Return (x, y) of the center of cell containing provided text 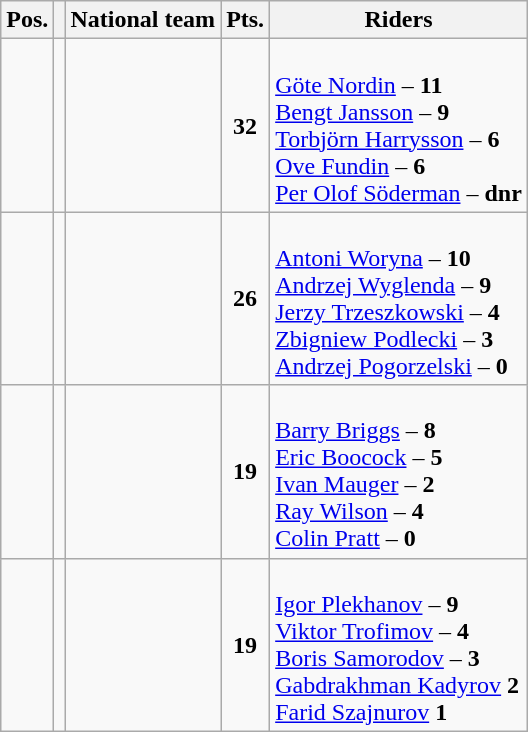
Antoni Woryna – 10 Andrzej Wyglenda – 9 Jerzy Trzeszkowski – 4 Zbigniew Podlecki – 3 Andrzej Pogorzelski – 0 (399, 298)
Pts. (246, 20)
National team (143, 20)
32 (246, 126)
Riders (399, 20)
Igor Plekhanov – 9 Viktor Trofimov – 4 Boris Samorodov – 3 Gabdrakhman Kadyrov 2 Farid Szajnurov 1 (399, 644)
Barry Briggs – 8 Eric Boocock – 5 Ivan Mauger – 2 Ray Wilson – 4 Colin Pratt – 0 (399, 472)
Pos. (28, 20)
Göte Nordin – 11 Bengt Jansson – 9 Torbjörn Harrysson – 6 Ove Fundin – 6 Per Olof Söderman – dnr (399, 126)
26 (246, 298)
